Return (X, Y) of the center of cell containing provided text 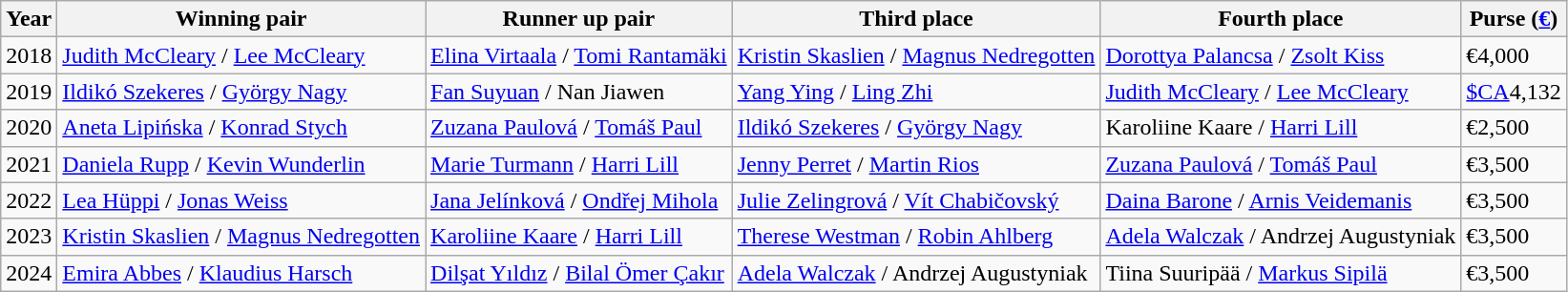
2020 (29, 128)
2021 (29, 164)
Jenny Perret / Martin Rios (916, 164)
Jana Jelínková / Ondřej Mihola (579, 200)
Daina Barone / Arnis Veidemanis (1281, 200)
Dilşat Yıldız / Bilal Ömer Çakır (579, 273)
Fourth place (1281, 19)
Aneta Lipińska / Konrad Stych (241, 128)
Julie Zelingrová / Vít Chabičovský (916, 200)
€2,500 (1514, 128)
Year (29, 19)
Dorottya Palancsa / Zsolt Kiss (1281, 55)
Therese Westman / Robin Ahlberg (916, 237)
Winning pair (241, 19)
Runner up pair (579, 19)
Third place (916, 19)
€4,000 (1514, 55)
Fan Suyuan / Nan Jiawen (579, 92)
2022 (29, 200)
Yang Ying / Ling Zhi (916, 92)
Daniela Rupp / Kevin Wunderlin (241, 164)
2018 (29, 55)
2024 (29, 273)
Emira Abbes / Klaudius Harsch (241, 273)
Lea Hüppi / Jonas Weiss (241, 200)
Elina Virtaala / Tomi Rantamäki (579, 55)
$CA4,132 (1514, 92)
2023 (29, 237)
Tiina Suuripää / Markus Sipilä (1281, 273)
Purse (€) (1514, 19)
2019 (29, 92)
Marie Turmann / Harri Lill (579, 164)
